Find where the given text appears and provide that cell's center as (X, Y) coordinate. 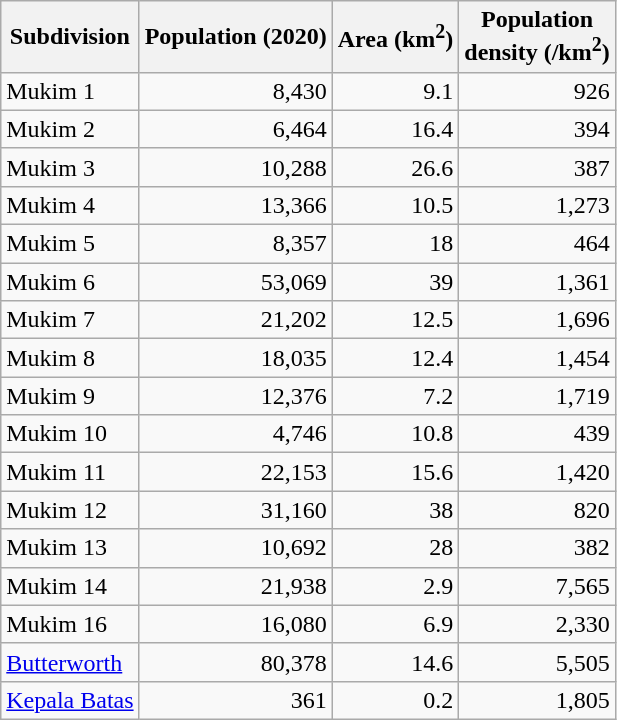
6.9 (396, 624)
Mukim 9 (70, 396)
15.6 (396, 472)
21,938 (236, 586)
31,160 (236, 510)
926 (537, 91)
1,696 (537, 320)
Mukim 13 (70, 548)
Mukim 14 (70, 586)
Mukim 5 (70, 244)
28 (396, 548)
1,805 (537, 700)
1,361 (537, 282)
Mukim 12 (70, 510)
53,069 (236, 282)
Mukim 6 (70, 282)
Mukim 2 (70, 129)
Butterworth (70, 662)
10.8 (396, 434)
Area (km2) (396, 37)
8,357 (236, 244)
Subdivision (70, 37)
2.9 (396, 586)
38 (396, 510)
Mukim 11 (70, 472)
6,464 (236, 129)
1,273 (537, 205)
10,692 (236, 548)
7,565 (537, 586)
12,376 (236, 396)
0.2 (396, 700)
5,505 (537, 662)
Mukim 4 (70, 205)
Kepala Batas (70, 700)
8,430 (236, 91)
Mukim 8 (70, 358)
12.5 (396, 320)
10,288 (236, 167)
Mukim 7 (70, 320)
382 (537, 548)
10.5 (396, 205)
21,202 (236, 320)
820 (537, 510)
16,080 (236, 624)
18 (396, 244)
22,153 (236, 472)
Mukim 3 (70, 167)
Mukim 16 (70, 624)
Populationdensity (/km2) (537, 37)
394 (537, 129)
464 (537, 244)
39 (396, 282)
1,420 (537, 472)
7.2 (396, 396)
387 (537, 167)
26.6 (396, 167)
18,035 (236, 358)
Mukim 1 (70, 91)
80,378 (236, 662)
13,366 (236, 205)
16.4 (396, 129)
1,719 (537, 396)
Population (2020) (236, 37)
9.1 (396, 91)
12.4 (396, 358)
2,330 (537, 624)
439 (537, 434)
14.6 (396, 662)
1,454 (537, 358)
361 (236, 700)
4,746 (236, 434)
Mukim 10 (70, 434)
